Pinpoint the cell where the given text exists, returning its (X, Y) midpoint coordinate. 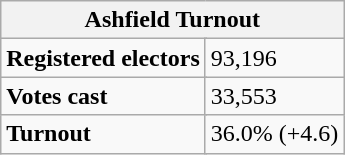
Ashfield Turnout (172, 20)
33,553 (274, 96)
36.0% (+4.6) (274, 134)
Turnout (104, 134)
Registered electors (104, 58)
Votes cast (104, 96)
93,196 (274, 58)
